Return (x, y) of the center of cell containing provided text 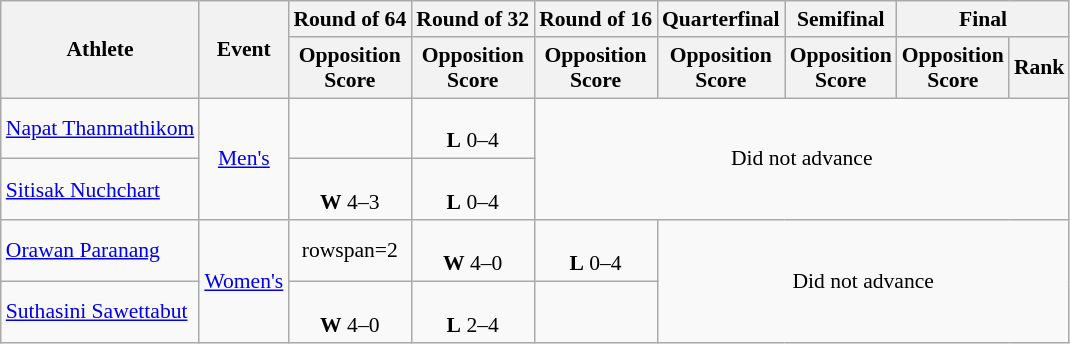
Round of 16 (596, 19)
Semifinal (841, 19)
rowspan=2 (350, 250)
Women's (244, 281)
Quarterfinal (721, 19)
Suthasini Sawettabut (100, 312)
Round of 32 (472, 19)
Men's (244, 159)
Orawan Paranang (100, 250)
W 4–3 (350, 190)
Napat Thanmathikom (100, 128)
Event (244, 50)
Athlete (100, 50)
L 2–4 (472, 312)
Rank (1040, 68)
Final (984, 19)
Sitisak Nuchchart (100, 190)
Round of 64 (350, 19)
